Provide the [x, y] coordinate of the cell's center where the given text is located.  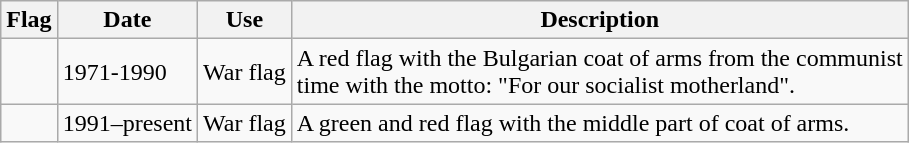
1991–present [127, 123]
A green and red flag with the middle part of coat of arms. [600, 123]
A red flag with the Bulgarian coat of arms from the communisttime with the motto: "For our socialist motherland". [600, 72]
Description [600, 20]
1971-1990 [127, 72]
Date [127, 20]
Use [245, 20]
Flag [29, 20]
